Provide the [x, y] coordinate of the cell's center where the given text is located.  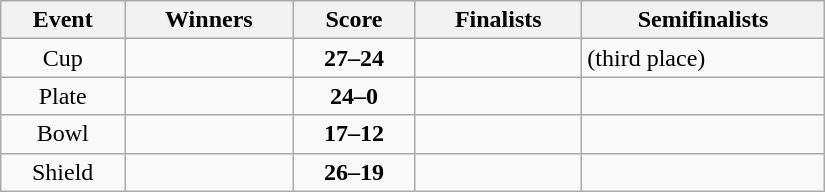
Score [354, 20]
17–12 [354, 134]
Shield [63, 172]
24–0 [354, 96]
27–24 [354, 58]
Event [63, 20]
Semifinalists [703, 20]
Cup [63, 58]
Finalists [498, 20]
Bowl [63, 134]
(third place) [703, 58]
Winners [210, 20]
26–19 [354, 172]
Plate [63, 96]
